Capture the cell that displays the provided text and extract its (x, y) central coordinate. 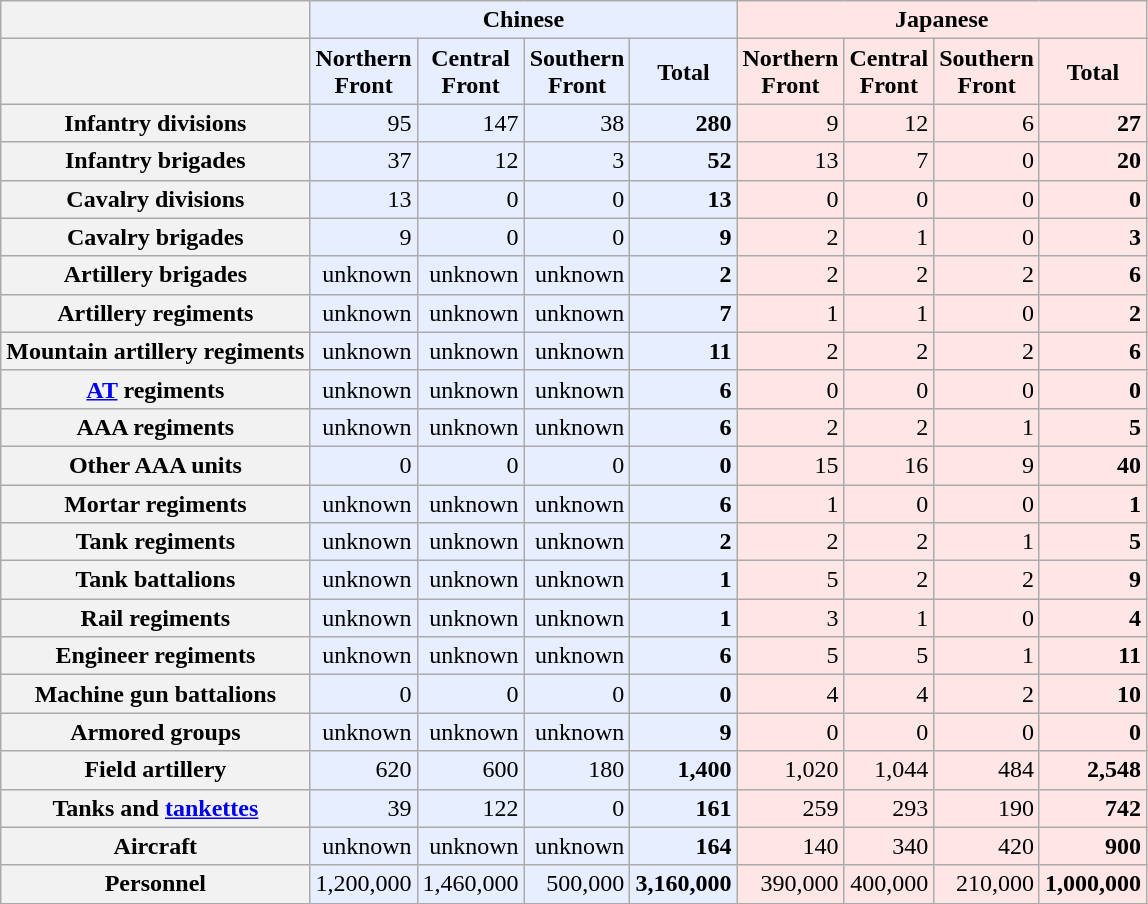
Personnel (156, 884)
Rail regiments (156, 618)
180 (577, 770)
280 (684, 123)
1,200,000 (364, 884)
140 (790, 846)
390,000 (790, 884)
Cavalry divisions (156, 199)
190 (987, 808)
Aircraft (156, 846)
900 (1092, 846)
Infantry brigades (156, 161)
40 (1092, 465)
259 (790, 808)
15 (790, 465)
161 (684, 808)
37 (364, 161)
16 (889, 465)
3,160,000 (684, 884)
Mountain artillery regiments (156, 351)
20 (1092, 161)
39 (364, 808)
10 (1092, 694)
1,460,000 (470, 884)
Cavalry brigades (156, 237)
Tank regiments (156, 542)
Other AAA units (156, 465)
52 (684, 161)
620 (364, 770)
Machine gun battalions (156, 694)
38 (577, 123)
Japanese (942, 20)
122 (470, 808)
Chinese (524, 20)
1,000,000 (1092, 884)
AAA regiments (156, 427)
Tanks and tankettes (156, 808)
Field artillery (156, 770)
1,400 (684, 770)
400,000 (889, 884)
Artillery brigades (156, 275)
95 (364, 123)
Artillery regiments (156, 313)
1,020 (790, 770)
210,000 (987, 884)
600 (470, 770)
Tank battalions (156, 580)
AT regiments (156, 389)
500,000 (577, 884)
742 (1092, 808)
Engineer regiments (156, 656)
2,548 (1092, 770)
147 (470, 123)
1,044 (889, 770)
484 (987, 770)
340 (889, 846)
164 (684, 846)
Mortar regiments (156, 503)
Infantry divisions (156, 123)
Armored groups (156, 732)
293 (889, 808)
27 (1092, 123)
420 (987, 846)
